Output the (x, y) coordinate of the center of the cell containing the given text.  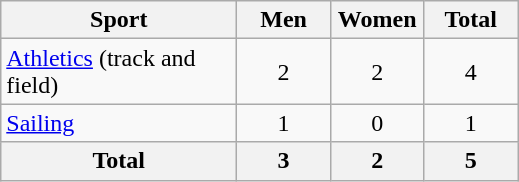
5 (471, 161)
Sport (119, 20)
0 (377, 123)
Sailing (119, 123)
Athletics (track and field) (119, 72)
3 (284, 161)
4 (471, 72)
Men (284, 20)
Women (377, 20)
